Capture the cell that displays the provided text and extract its (x, y) central coordinate. 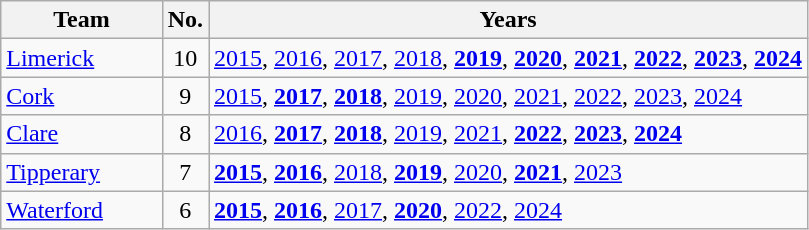
7 (185, 172)
2016, 2017, 2018, 2019, 2021, 2022, 2023, 2024 (508, 134)
9 (185, 96)
2015, 2016, 2017, 2020, 2022, 2024 (508, 210)
2015, 2016, 2018, 2019, 2020, 2021, 2023 (508, 172)
Years (508, 20)
Waterford (82, 210)
2015, 2016, 2017, 2018, 2019, 2020, 2021, 2022, 2023, 2024 (508, 58)
Clare (82, 134)
Cork (82, 96)
Tipperary (82, 172)
No. (185, 20)
Limerick (82, 58)
Team (82, 20)
8 (185, 134)
10 (185, 58)
6 (185, 210)
2015, 2017, 2018, 2019, 2020, 2021, 2022, 2023, 2024 (508, 96)
